Search for the cell housing the specified text and yield its (X, Y) center coordinate. 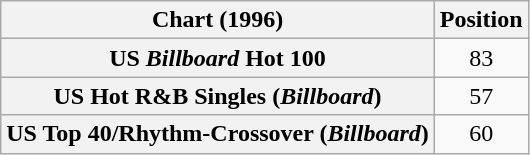
57 (481, 96)
83 (481, 58)
US Billboard Hot 100 (218, 58)
Chart (1996) (218, 20)
US Hot R&B Singles (Billboard) (218, 96)
60 (481, 134)
Position (481, 20)
US Top 40/Rhythm-Crossover (Billboard) (218, 134)
